Detect which cell encompasses the target text, then output its (X, Y) center coordinate. 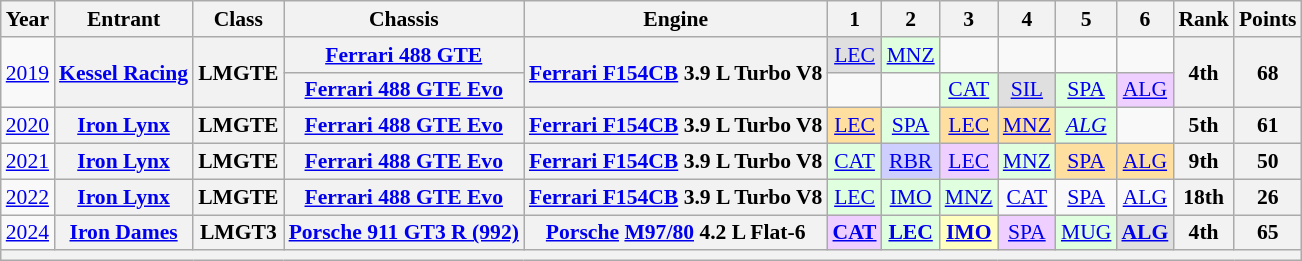
61 (1268, 126)
1 (854, 19)
2 (911, 19)
18th (1204, 197)
65 (1268, 233)
2019 (28, 72)
2022 (28, 197)
RBR (911, 162)
50 (1268, 162)
Kessel Racing (124, 72)
Ferrari 488 GTE (404, 55)
Porsche M97/80 4.2 L Flat-6 (676, 233)
Entrant (124, 19)
4 (1027, 19)
5 (1086, 19)
26 (1268, 197)
SIL (1027, 90)
Class (238, 19)
Porsche 911 GT3 R (992) (404, 233)
MUG (1086, 233)
Points (1268, 19)
LMGT3 (238, 233)
9th (1204, 162)
Iron Dames (124, 233)
3 (969, 19)
5th (1204, 126)
2020 (28, 126)
2024 (28, 233)
2021 (28, 162)
Rank (1204, 19)
Chassis (404, 19)
68 (1268, 72)
Year (28, 19)
6 (1144, 19)
Engine (676, 19)
